Identify which cell holds the provided text, then report its (X, Y) central coordinate. 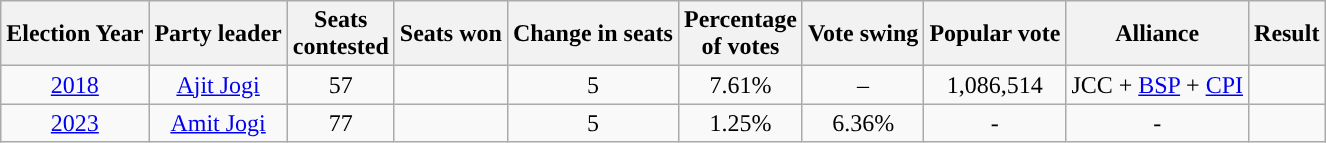
JCC + BSP + CPI (1158, 85)
Vote swing (863, 34)
1.25% (740, 123)
Seatscontested (340, 34)
77 (340, 123)
57 (340, 85)
Percentageof votes (740, 34)
Seats won (450, 34)
1,086,514 (995, 85)
Result (1287, 34)
2018 (75, 85)
Ajit Jogi (218, 85)
Party leader (218, 34)
Popular vote (995, 34)
– (863, 85)
Alliance (1158, 34)
2023 (75, 123)
6.36% (863, 123)
7.61% (740, 85)
Election Year (75, 34)
Amit Jogi (218, 123)
Change in seats (592, 34)
